Search for the cell housing the specified text and yield its (X, Y) center coordinate. 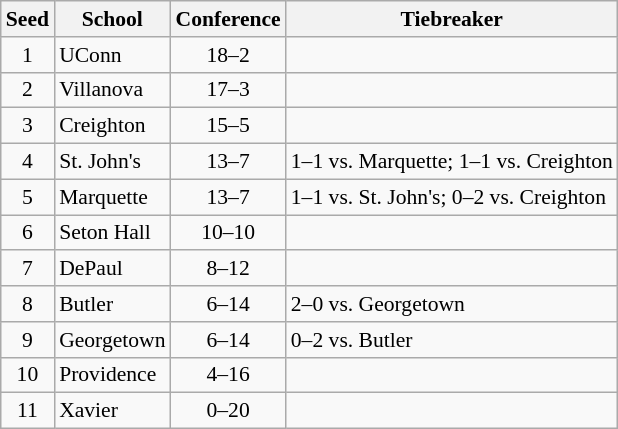
1 (28, 55)
Marquette (112, 197)
Georgetown (112, 340)
17–3 (228, 90)
Conference (228, 19)
Seton Hall (112, 233)
10–10 (228, 233)
St. John's (112, 162)
7 (28, 269)
UConn (112, 55)
15–5 (228, 126)
Villanova (112, 90)
0–20 (228, 411)
6 (28, 233)
8 (28, 304)
Providence (112, 375)
Xavier (112, 411)
1–1 vs. Marquette; 1–1 vs. Creighton (452, 162)
Tiebreaker (452, 19)
2 (28, 90)
DePaul (112, 269)
18–2 (228, 55)
Creighton (112, 126)
4 (28, 162)
4–16 (228, 375)
10 (28, 375)
3 (28, 126)
5 (28, 197)
School (112, 19)
Butler (112, 304)
0–2 vs. Butler (452, 340)
Seed (28, 19)
9 (28, 340)
8–12 (228, 269)
1–1 vs. St. John's; 0–2 vs. Creighton (452, 197)
2–0 vs. Georgetown (452, 304)
11 (28, 411)
